Pinpoint the cell where the given text exists, returning its (X, Y) midpoint coordinate. 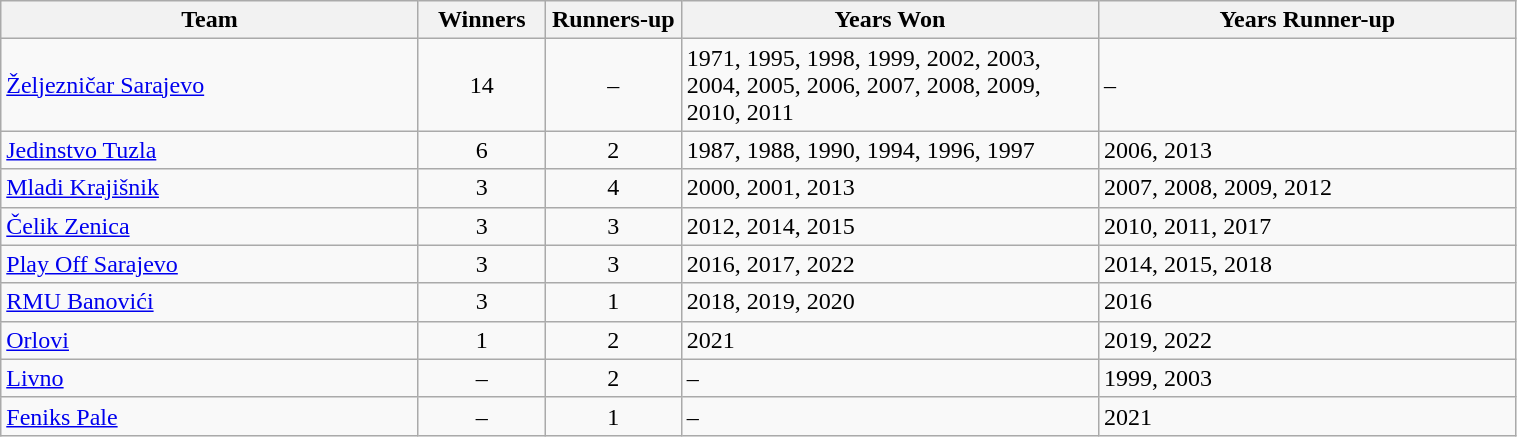
1999, 2003 (1308, 378)
2006, 2013 (1308, 150)
Feniks Pale (210, 416)
Team (210, 20)
2012, 2014, 2015 (890, 226)
2007, 2008, 2009, 2012 (1308, 188)
1971, 1995, 1998, 1999, 2002, 2003, 2004, 2005, 2006, 2007, 2008, 2009, 2010, 2011 (890, 85)
2018, 2019, 2020 (890, 302)
Željezničar Sarajevo (210, 85)
Čelik Zenica (210, 226)
Years Won (890, 20)
Mladi Krajišnik (210, 188)
Jedinstvo Tuzla (210, 150)
2016 (1308, 302)
14 (482, 85)
Years Runner-up (1308, 20)
2014, 2015, 2018 (1308, 264)
1987, 1988, 1990, 1994, 1996, 1997 (890, 150)
RMU Banovići (210, 302)
2000, 2001, 2013 (890, 188)
2019, 2022 (1308, 340)
Play Off Sarajevo (210, 264)
2010, 2011, 2017 (1308, 226)
6 (482, 150)
Winners (482, 20)
Orlovi (210, 340)
Runners-up (613, 20)
Livno (210, 378)
4 (613, 188)
2016, 2017, 2022 (890, 264)
